Capture the cell that displays the provided text and extract its [X, Y] central coordinate. 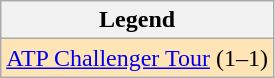
Legend [138, 20]
ATP Challenger Tour (1–1) [138, 58]
